From the cell containing the given text, extract its center point as (X, Y) coordinate. 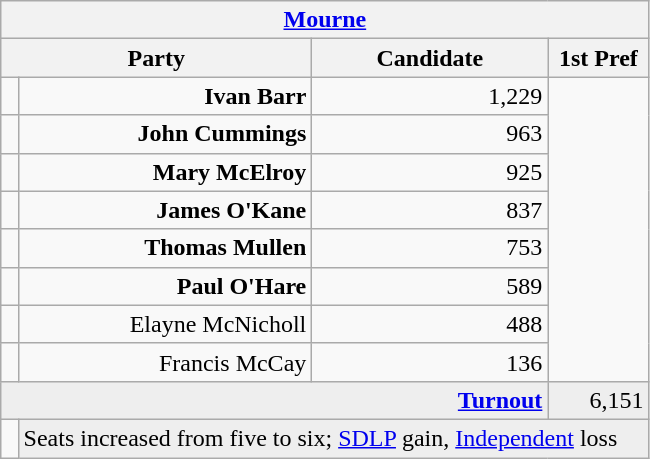
Francis McCay (165, 362)
Party (156, 58)
753 (430, 248)
John Cummings (165, 134)
837 (430, 210)
1,229 (430, 96)
1st Pref (598, 58)
Thomas Mullen (165, 248)
488 (430, 324)
Ivan Barr (165, 96)
James O'Kane (165, 210)
Elayne McNicholl (165, 324)
6,151 (598, 400)
963 (430, 134)
Seats increased from five to six; SDLP gain, Independent loss (334, 438)
925 (430, 172)
Candidate (430, 58)
Turnout (274, 400)
589 (430, 286)
136 (430, 362)
Mary McElroy (165, 172)
Paul O'Hare (165, 286)
Mourne (325, 20)
